Pinpoint the cell where the given text exists, returning its [x, y] midpoint coordinate. 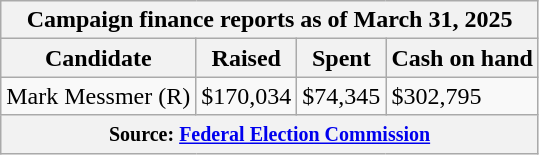
Raised [246, 58]
Mark Messmer (R) [98, 96]
$170,034 [246, 96]
$302,795 [462, 96]
Spent [342, 58]
Cash on hand [462, 58]
Campaign finance reports as of March 31, 2025 [270, 20]
Candidate [98, 58]
Source: Federal Election Commission [270, 134]
$74,345 [342, 96]
